Return (X, Y) of the center of cell containing provided text 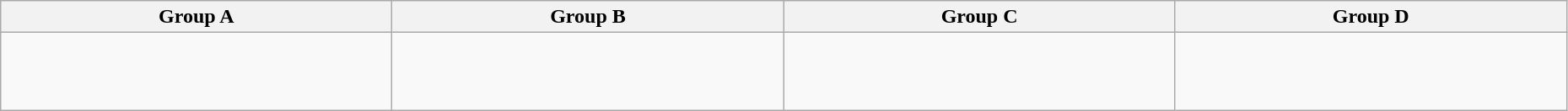
Group C (979, 17)
Group B (588, 17)
Group A (197, 17)
Group D (1371, 17)
